Search for the cell housing the specified text and yield its [X, Y] center coordinate. 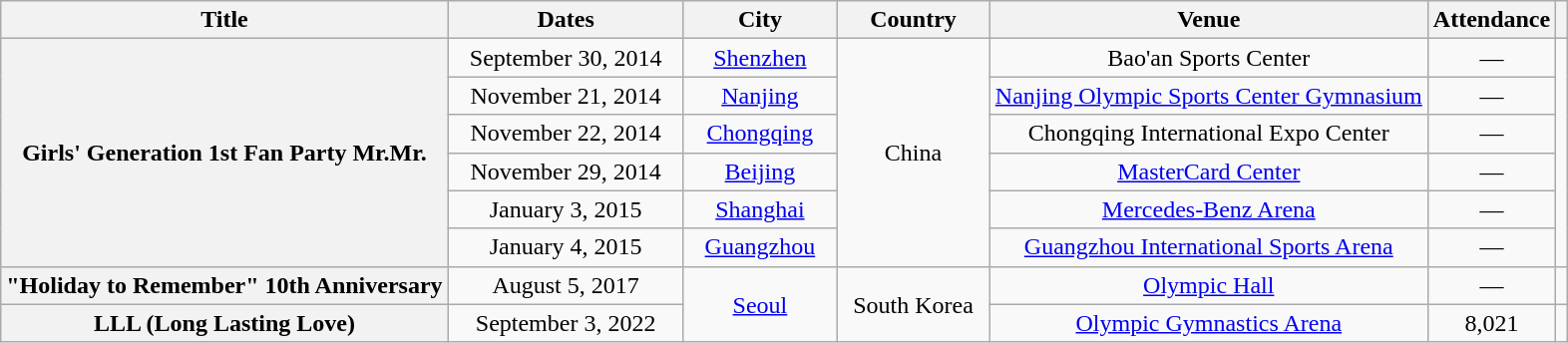
Venue [1209, 20]
Olympic Gymnastics Arena [1209, 323]
November 22, 2014 [566, 134]
Attendance [1491, 20]
Nanjing [760, 96]
South Korea [914, 304]
City [760, 20]
Bao'an Sports Center [1209, 58]
Guangzhou International Sports Arena [1209, 247]
January 3, 2015 [566, 209]
Beijing [760, 171]
Mercedes-Benz Arena [1209, 209]
Chongqing International Expo Center [1209, 134]
January 4, 2015 [566, 247]
September 3, 2022 [566, 323]
Guangzhou [760, 247]
"Holiday to Remember" 10th Anniversary [224, 285]
LLL (Long Lasting Love) [224, 323]
China [914, 153]
November 21, 2014 [566, 96]
Dates [566, 20]
Shenzhen [760, 58]
Girls' Generation 1st Fan Party Mr.Mr. [224, 153]
Title [224, 20]
8,021 [1491, 323]
Country [914, 20]
Chongqing [760, 134]
Nanjing Olympic Sports Center Gymnasium [1209, 96]
September 30, 2014 [566, 58]
MasterCard Center [1209, 171]
Shanghai [760, 209]
August 5, 2017 [566, 285]
November 29, 2014 [566, 171]
Olympic Hall [1209, 285]
Seoul [760, 304]
